Pinpoint the cell where the given text exists, returning its (x, y) midpoint coordinate. 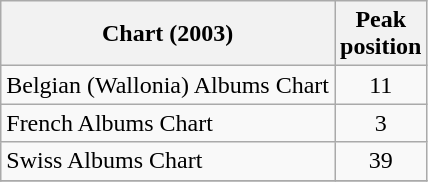
Chart (2003) (168, 34)
Belgian (Wallonia) Albums Chart (168, 85)
3 (380, 123)
Swiss Albums Chart (168, 161)
French Albums Chart (168, 123)
Peakposition (380, 34)
39 (380, 161)
11 (380, 85)
